Capture the cell that displays the provided text and extract its (X, Y) central coordinate. 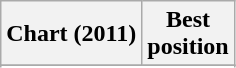
Chart (2011) (72, 34)
Bestposition (188, 34)
